From the cell containing the given text, extract its center point as [X, Y] coordinate. 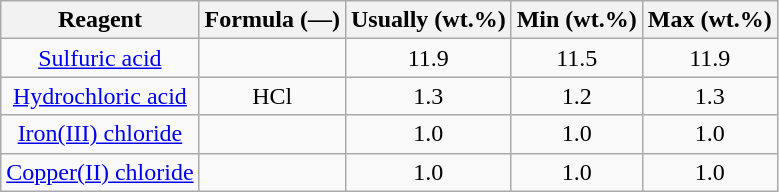
Sulfuric acid [100, 58]
Usually (wt.%) [428, 20]
Copper(II) chloride [100, 172]
Reagent [100, 20]
Max (wt.%) [710, 20]
Hydrochloric acid [100, 96]
1.2 [576, 96]
Min (wt.%) [576, 20]
11.5 [576, 58]
HCl [272, 96]
Iron(III) chloride [100, 134]
Formula (—) [272, 20]
